Find where the given text appears and provide that cell's center as [x, y] coordinate. 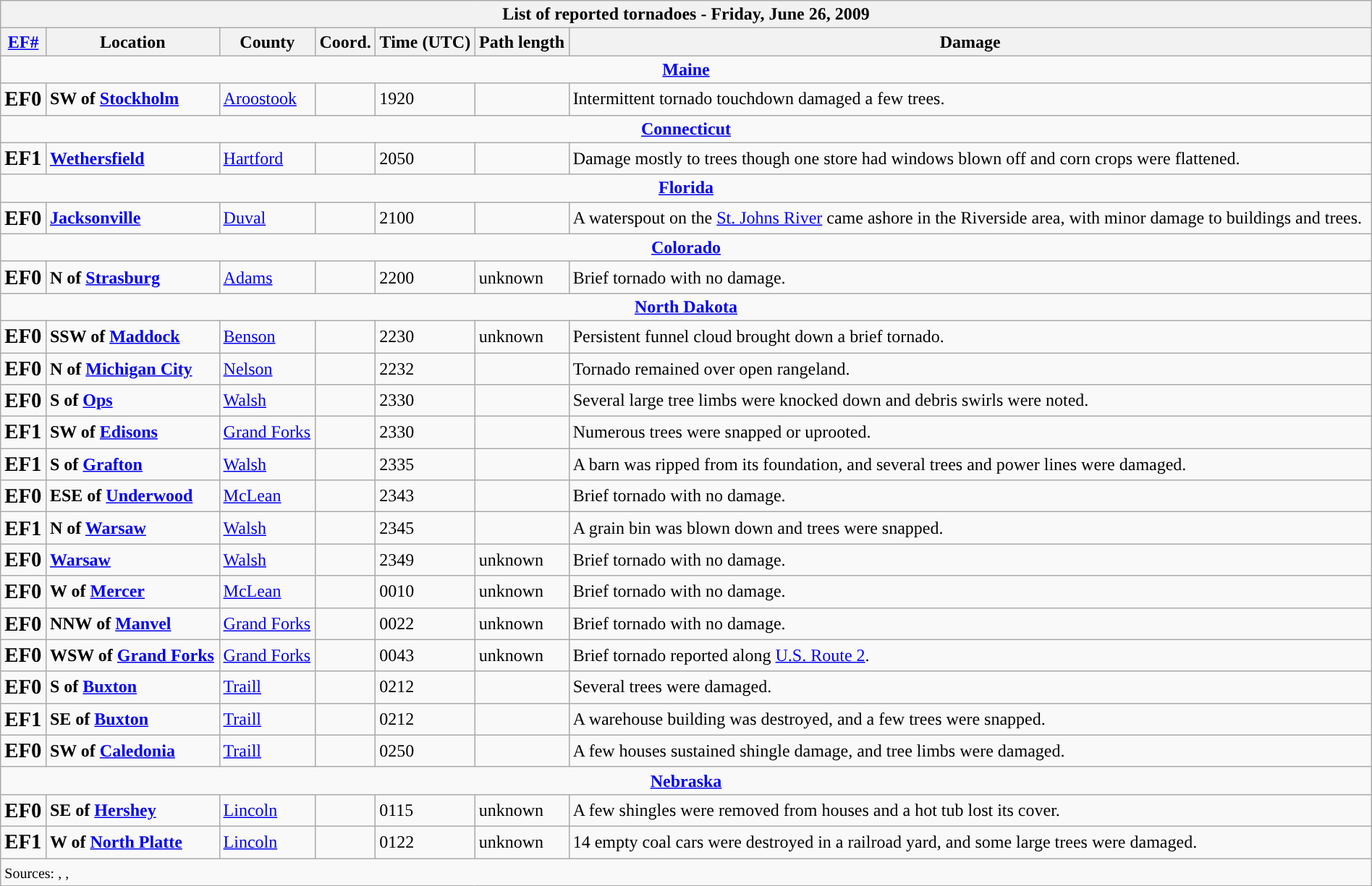
N of Warsaw [132, 528]
Aroostook [268, 99]
Numerous trees were snapped or uprooted. [970, 433]
Hartford [268, 158]
2200 [425, 277]
0250 [425, 751]
Colorado [686, 247]
S of Grafton [132, 464]
0043 [425, 655]
Connecticut [686, 129]
A barn was ripped from its foundation, and several trees and power lines were damaged. [970, 464]
County [268, 42]
0022 [425, 623]
NNW of Manvel [132, 623]
Several large tree limbs were knocked down and debris swirls were noted. [970, 401]
2232 [425, 369]
S of Buxton [132, 687]
14 empty coal cars were destroyed in a railroad yard, and some large trees were damaged. [970, 842]
SE of Buxton [132, 719]
Damage [970, 42]
Wethersfield [132, 158]
A warehouse building was destroyed, and a few trees were snapped. [970, 719]
Intermittent tornado touchdown damaged a few trees. [970, 99]
List of reported tornadoes - Friday, June 26, 2009 [686, 14]
S of Ops [132, 401]
SSW of Maddock [132, 336]
2345 [425, 528]
Nebraska [686, 780]
Jacksonville [132, 218]
Damage mostly to trees though one store had windows blown off and corn crops were flattened. [970, 158]
2100 [425, 218]
Duval [268, 218]
A waterspout on the St. Johns River came ashore in the Riverside area, with minor damage to buildings and trees. [970, 218]
A few houses sustained shingle damage, and tree limbs were damaged. [970, 751]
Several trees were damaged. [970, 687]
Tornado remained over open rangeland. [970, 369]
A grain bin was blown down and trees were snapped. [970, 528]
1920 [425, 99]
2349 [425, 560]
WSW of Grand Forks [132, 655]
2050 [425, 158]
W of Mercer [132, 592]
Location [132, 42]
SW of Edisons [132, 433]
SE of Hershey [132, 810]
Benson [268, 336]
0010 [425, 592]
SW of Caledonia [132, 751]
W of North Platte [132, 842]
ESE of Underwood [132, 496]
North Dakota [686, 307]
N of Michigan City [132, 369]
Coord. [346, 42]
Maine [686, 69]
SW of Stockholm [132, 99]
Path length [522, 42]
2343 [425, 496]
0115 [425, 810]
Time (UTC) [425, 42]
Nelson [268, 369]
A few shingles were removed from houses and a hot tub lost its cover. [970, 810]
2335 [425, 464]
EF# [23, 42]
Sources: , , [686, 872]
Florida [686, 188]
Persistent funnel cloud brought down a brief tornado. [970, 336]
Brief tornado reported along U.S. Route 2. [970, 655]
Warsaw [132, 560]
0122 [425, 842]
Adams [268, 277]
N of Strasburg [132, 277]
2230 [425, 336]
